Provide the [x, y] coordinate of the cell's center where the given text is located.  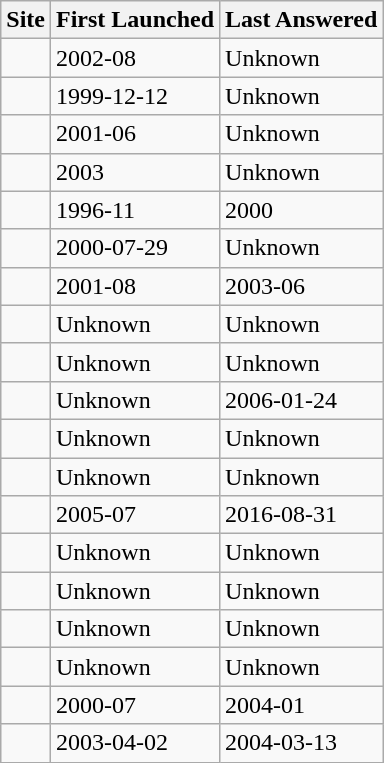
2000-07 [134, 705]
2001-08 [134, 286]
2005-07 [134, 515]
2006-01-24 [302, 400]
2003-04-02 [134, 743]
2004-01 [302, 705]
2016-08-31 [302, 515]
2002-08 [134, 58]
1996-11 [134, 210]
2000-07-29 [134, 248]
2004-03-13 [302, 743]
2003-06 [302, 286]
2003 [134, 172]
2001-06 [134, 134]
First Launched [134, 20]
2000 [302, 210]
Last Answered [302, 20]
1999-12-12 [134, 96]
Site [26, 20]
